From the cell containing the given text, extract its center point as (X, Y) coordinate. 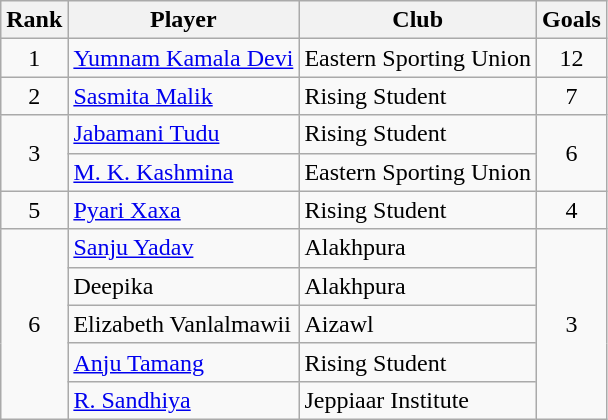
Sasmita Malik (184, 96)
1 (34, 58)
2 (34, 96)
Club (418, 20)
Elizabeth Vanlalmawii (184, 324)
Deepika (184, 286)
7 (572, 96)
Goals (572, 20)
5 (34, 210)
Rank (34, 20)
Jeppiaar Institute (418, 400)
Aizawl (418, 324)
Sanju Yadav (184, 248)
M. K. Kashmina (184, 172)
12 (572, 58)
Yumnam Kamala Devi (184, 58)
Player (184, 20)
Jabamani Tudu (184, 134)
4 (572, 210)
Pyari Xaxa (184, 210)
Anju Tamang (184, 362)
R. Sandhiya (184, 400)
